Pinpoint the cell where the given text exists, returning its (X, Y) midpoint coordinate. 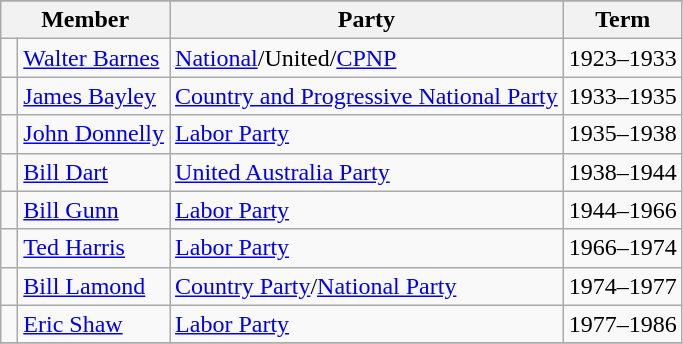
1966–1974 (622, 248)
Bill Lamond (94, 286)
Member (86, 20)
1938–1944 (622, 172)
John Donnelly (94, 134)
1977–1986 (622, 324)
Country Party/National Party (367, 286)
Country and Progressive National Party (367, 96)
1944–1966 (622, 210)
1935–1938 (622, 134)
Eric Shaw (94, 324)
Bill Gunn (94, 210)
Walter Barnes (94, 58)
Party (367, 20)
Bill Dart (94, 172)
1923–1933 (622, 58)
Ted Harris (94, 248)
1974–1977 (622, 286)
United Australia Party (367, 172)
James Bayley (94, 96)
National/United/CPNP (367, 58)
Term (622, 20)
1933–1935 (622, 96)
